Identify which cell holds the provided text, then report its (X, Y) central coordinate. 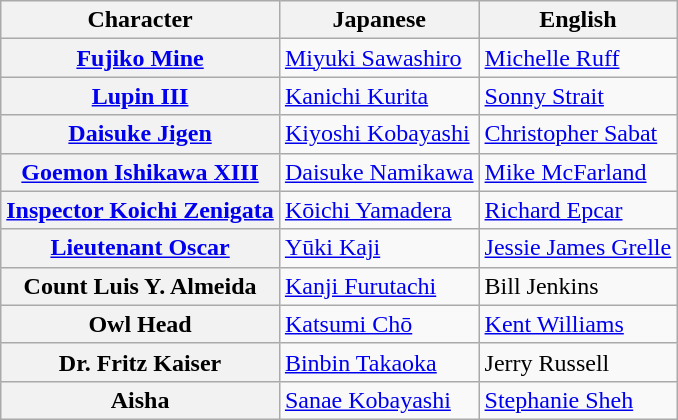
Japanese (379, 20)
Lieutenant Oscar (140, 248)
Daisuke Jigen (140, 134)
Inspector Koichi Zenigata (140, 210)
Miyuki Sawashiro (379, 58)
Jessie James Grelle (578, 248)
Kanichi Kurita (379, 96)
Sanae Kobayashi (379, 400)
Kōichi Yamadera (379, 210)
Sonny Strait (578, 96)
Stephanie Sheh (578, 400)
Mike McFarland (578, 172)
Owl Head (140, 324)
Lupin III (140, 96)
Yūki Kaji (379, 248)
Dr. Fritz Kaiser (140, 362)
Kent Williams (578, 324)
Kiyoshi Kobayashi (379, 134)
Bill Jenkins (578, 286)
Kanji Furutachi (379, 286)
Goemon Ishikawa XIII (140, 172)
Katsumi Chō (379, 324)
Jerry Russell (578, 362)
English (578, 20)
Daisuke Namikawa (379, 172)
Richard Epcar (578, 210)
Fujiko Mine (140, 58)
Count Luis Y. Almeida (140, 286)
Christopher Sabat (578, 134)
Aisha (140, 400)
Character (140, 20)
Binbin Takaoka (379, 362)
Michelle Ruff (578, 58)
